For the text-containing cell, return its midpoint in (X, Y) coordinate format. 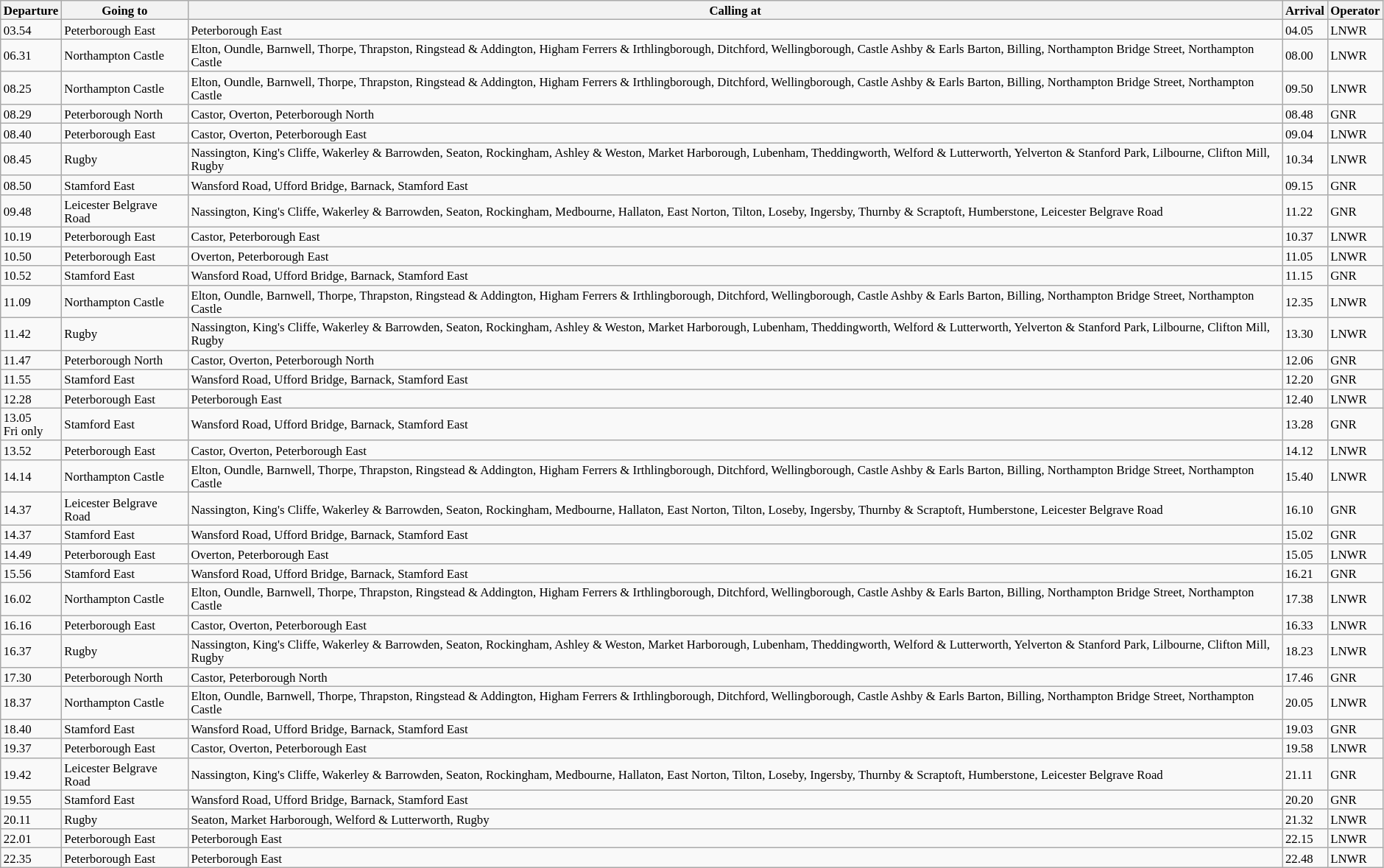
Operator (1355, 10)
22.15 (1304, 839)
22.48 (1304, 858)
13.30 (1304, 334)
10.50 (31, 256)
09.50 (1304, 88)
18.40 (31, 729)
22.35 (31, 858)
19.58 (1304, 748)
11.09 (31, 301)
11.47 (31, 360)
18.37 (31, 703)
10.19 (31, 237)
12.35 (1304, 301)
19.42 (31, 774)
11.15 (1304, 275)
11.05 (1304, 256)
12.40 (1304, 398)
16.16 (31, 625)
16.33 (1304, 625)
17.38 (1304, 599)
14.49 (31, 554)
09.15 (1304, 185)
20.05 (1304, 703)
14.14 (31, 476)
Arrival (1304, 10)
08.40 (31, 133)
Castor, Peterborough North (735, 677)
19.55 (31, 800)
08.25 (31, 88)
11.42 (31, 334)
11.22 (1304, 211)
21.11 (1304, 774)
19.37 (31, 748)
09.04 (1304, 133)
13.28 (1304, 424)
12.20 (1304, 379)
10.37 (1304, 237)
11.55 (31, 379)
Seaton, Market Harborough, Welford & Lutterworth, Rugby (735, 819)
21.32 (1304, 819)
12.28 (31, 398)
08.29 (31, 114)
22.01 (31, 839)
16.10 (1304, 509)
04.05 (1304, 29)
15.02 (1304, 534)
10.34 (1304, 159)
09.48 (31, 211)
20.20 (1304, 800)
Calling at (735, 10)
12.06 (1304, 360)
16.21 (1304, 574)
08.50 (31, 185)
10.52 (31, 275)
08.00 (1304, 55)
08.48 (1304, 114)
Going to (124, 10)
19.03 (1304, 729)
03.54 (31, 29)
16.02 (31, 599)
15.56 (31, 574)
14.12 (1304, 451)
13.52 (31, 451)
06.31 (31, 55)
15.05 (1304, 554)
Departure (31, 10)
08.45 (31, 159)
20.11 (31, 819)
Castor, Peterborough East (735, 237)
17.30 (31, 677)
17.46 (1304, 677)
18.23 (1304, 651)
15.40 (1304, 476)
13.05Fri only (31, 424)
16.37 (31, 651)
